Scan for the cell matching the given text and deliver its [X, Y] coordinate at center. 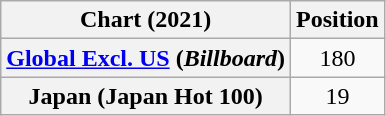
Position [338, 20]
180 [338, 58]
19 [338, 96]
Chart (2021) [146, 20]
Global Excl. US (Billboard) [146, 58]
Japan (Japan Hot 100) [146, 96]
